Identify which cell holds the provided text, then report its [x, y] central coordinate. 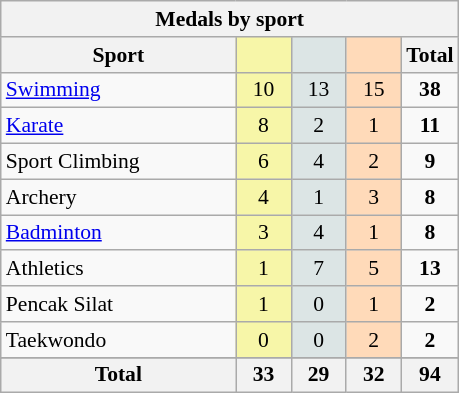
Badminton [118, 233]
Karate [118, 126]
11 [430, 126]
Medals by sport [230, 19]
Swimming [118, 90]
Sport [118, 55]
15 [374, 90]
32 [374, 375]
Taekwondo [118, 340]
Pencak Silat [118, 304]
10 [264, 90]
9 [430, 162]
Archery [118, 197]
Sport Climbing [118, 162]
6 [264, 162]
94 [430, 375]
29 [318, 375]
33 [264, 375]
5 [374, 269]
Athletics [118, 269]
7 [318, 269]
38 [430, 90]
